Capture the cell that displays the provided text and extract its (x, y) central coordinate. 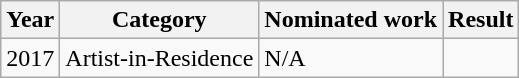
Result (481, 20)
Year (30, 20)
Nominated work (351, 20)
Category (160, 20)
2017 (30, 58)
N/A (351, 58)
Artist-in-Residence (160, 58)
